Return the (X, Y) coordinate for the center point of the cell that contains the specified text.  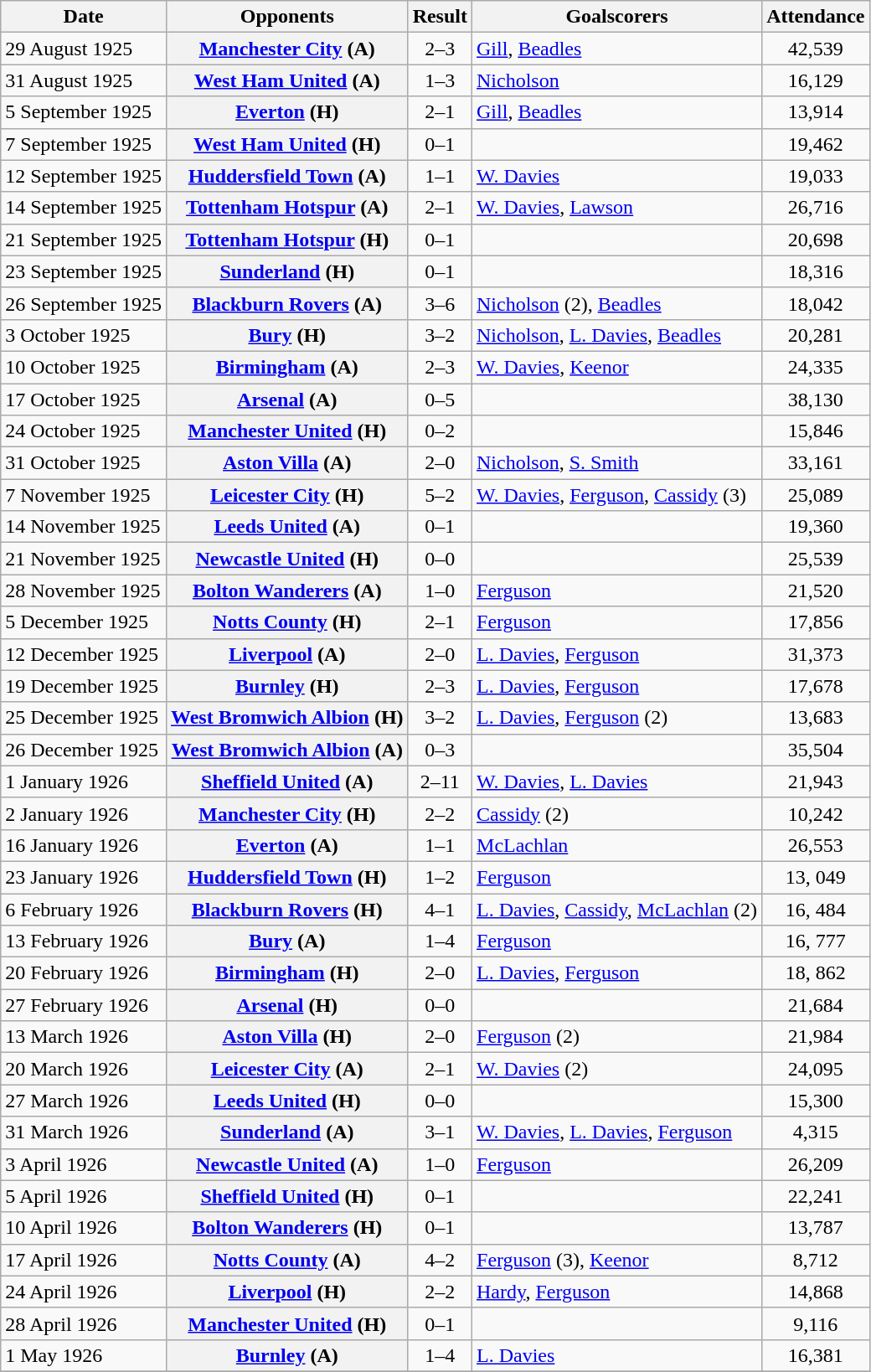
Leeds United (H) (286, 1101)
Liverpool (H) (286, 1292)
4–2 (440, 1260)
21,943 (816, 781)
29 August 1925 (84, 49)
21,520 (816, 591)
31 March 1926 (84, 1132)
Ferguson (2) (617, 1037)
Sunderland (A) (286, 1132)
26 September 1925 (84, 303)
13,683 (816, 718)
West Bromwich Albion (A) (286, 750)
38,130 (816, 400)
Blackburn Rovers (A) (286, 303)
24,335 (816, 367)
28 April 1926 (84, 1323)
21 November 1925 (84, 559)
Newcastle United (H) (286, 559)
Tottenham Hotspur (A) (286, 208)
Manchester City (A) (286, 49)
15,300 (816, 1101)
26,209 (816, 1164)
17 October 1925 (84, 400)
17,856 (816, 622)
31,373 (816, 654)
Bolton Wanderers (H) (286, 1228)
Opponents (286, 17)
14 November 1925 (84, 527)
10 October 1925 (84, 367)
21 September 1925 (84, 240)
19,360 (816, 527)
West Ham United (A) (286, 80)
42,539 (816, 49)
7 November 1925 (84, 495)
4–1 (440, 909)
17,678 (816, 686)
5 December 1925 (84, 622)
25,089 (816, 495)
Aston Villa (A) (286, 463)
0–5 (440, 400)
13, 049 (816, 877)
Ferguson (3), Keenor (617, 1260)
24,095 (816, 1069)
18, 862 (816, 973)
13,787 (816, 1228)
1–3 (440, 80)
14,868 (816, 1292)
3 October 1925 (84, 335)
Result (440, 17)
2 January 1926 (84, 813)
Attendance (816, 17)
16 January 1926 (84, 845)
Burnley (A) (286, 1355)
Everton (A) (286, 845)
25,539 (816, 559)
Nicholson (2), Beadles (617, 303)
L. Davies, Ferguson (2) (617, 718)
19 December 1925 (84, 686)
8,712 (816, 1260)
Aston Villa (H) (286, 1037)
20 March 1926 (84, 1069)
26 December 1925 (84, 750)
West Ham United (H) (286, 144)
Nicholson, L. Davies, Beadles (617, 335)
Birmingham (A) (286, 367)
28 November 1925 (84, 591)
12 September 1925 (84, 176)
W. Davies (617, 176)
13,914 (816, 112)
McLachlan (617, 845)
Newcastle United (A) (286, 1164)
19,033 (816, 176)
14 September 1925 (84, 208)
9,116 (816, 1323)
Blackburn Rovers (H) (286, 909)
Sheffield United (H) (286, 1196)
Leeds United (A) (286, 527)
Liverpool (A) (286, 654)
Nicholson (617, 80)
31 October 1925 (84, 463)
4,315 (816, 1132)
22,241 (816, 1196)
Cassidy (2) (617, 813)
Hardy, Ferguson (617, 1292)
Date (84, 17)
23 September 1925 (84, 271)
Bury (H) (286, 335)
23 January 1926 (84, 877)
18,042 (816, 303)
Birmingham (H) (286, 973)
Sheffield United (A) (286, 781)
35,504 (816, 750)
W. Davies, Lawson (617, 208)
27 March 1926 (84, 1101)
7 September 1925 (84, 144)
Huddersfield Town (H) (286, 877)
0–2 (440, 431)
1 May 1926 (84, 1355)
5 September 1925 (84, 112)
3–1 (440, 1132)
Notts County (H) (286, 622)
20,281 (816, 335)
16,129 (816, 80)
W. Davies (2) (617, 1069)
2–11 (440, 781)
Arsenal (H) (286, 1005)
13 February 1926 (84, 941)
Tottenham Hotspur (H) (286, 240)
33,161 (816, 463)
Manchester City (H) (286, 813)
10 April 1926 (84, 1228)
L. Davies, Cassidy, McLachlan (2) (617, 909)
26,553 (816, 845)
Notts County (A) (286, 1260)
10,242 (816, 813)
W. Davies, Keenor (617, 367)
Huddersfield Town (A) (286, 176)
20 February 1926 (84, 973)
19,462 (816, 144)
L. Davies (617, 1355)
Sunderland (H) (286, 271)
W. Davies, Ferguson, Cassidy (3) (617, 495)
Burnley (H) (286, 686)
Bolton Wanderers (A) (286, 591)
W. Davies, L. Davies (617, 781)
12 December 1925 (84, 654)
24 April 1926 (84, 1292)
W. Davies, L. Davies, Ferguson (617, 1132)
6 February 1926 (84, 909)
21,684 (816, 1005)
1 January 1926 (84, 781)
27 February 1926 (84, 1005)
16, 484 (816, 909)
Everton (H) (286, 112)
20,698 (816, 240)
26,716 (816, 208)
13 March 1926 (84, 1037)
3–6 (440, 303)
West Bromwich Albion (H) (286, 718)
5–2 (440, 495)
15,846 (816, 431)
18,316 (816, 271)
Leicester City (A) (286, 1069)
1–2 (440, 877)
0–3 (440, 750)
Nicholson, S. Smith (617, 463)
21,984 (816, 1037)
Leicester City (H) (286, 495)
5 April 1926 (84, 1196)
25 December 1925 (84, 718)
24 October 1925 (84, 431)
16,381 (816, 1355)
Arsenal (A) (286, 400)
16, 777 (816, 941)
3 April 1926 (84, 1164)
31 August 1925 (84, 80)
Bury (A) (286, 941)
17 April 1926 (84, 1260)
Goalscorers (617, 17)
